For the text-containing cell, return its midpoint in (X, Y) coordinate format. 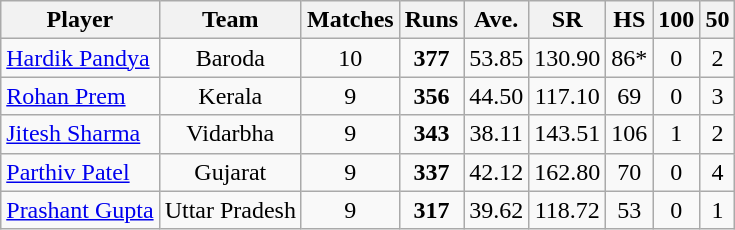
143.51 (568, 134)
53.85 (496, 58)
Player (80, 20)
Kerala (230, 96)
4 (718, 172)
50 (718, 20)
162.80 (568, 172)
69 (630, 96)
10 (350, 58)
130.90 (568, 58)
356 (431, 96)
317 (431, 210)
Matches (350, 20)
Prashant Gupta (80, 210)
SR (568, 20)
39.62 (496, 210)
117.10 (568, 96)
3 (718, 96)
Rohan Prem (80, 96)
106 (630, 134)
Hardik Pandya (80, 58)
377 (431, 58)
337 (431, 172)
70 (630, 172)
Vidarbha (230, 134)
Jitesh Sharma (80, 134)
Baroda (230, 58)
53 (630, 210)
Uttar Pradesh (230, 210)
Ave. (496, 20)
44.50 (496, 96)
Runs (431, 20)
42.12 (496, 172)
100 (676, 20)
Gujarat (230, 172)
Parthiv Patel (80, 172)
86* (630, 58)
38.11 (496, 134)
HS (630, 20)
118.72 (568, 210)
Team (230, 20)
343 (431, 134)
